Search for the cell housing the specified text and yield its (X, Y) center coordinate. 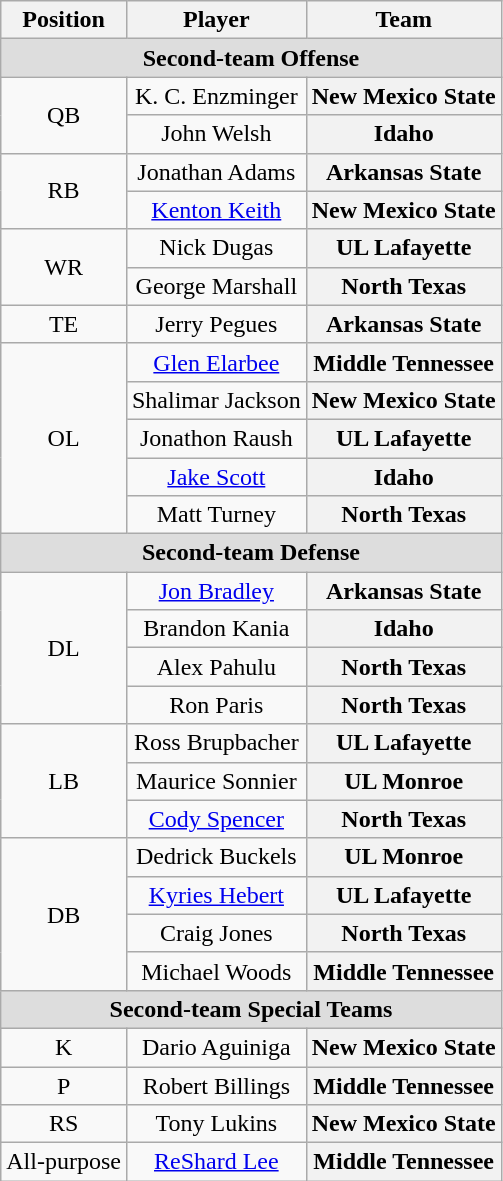
DB (64, 914)
OL (64, 438)
George Marshall (216, 286)
Ron Paris (216, 705)
Maurice Sonnier (216, 781)
RB (64, 191)
RS (64, 1124)
Kenton Keith (216, 210)
Jerry Pegues (216, 324)
ReShard Lee (216, 1162)
Team (404, 20)
Dedrick Buckels (216, 857)
Second-team Special Teams (251, 1009)
Jonathon Raush (216, 438)
Dario Aguiniga (216, 1047)
Tony Lukins (216, 1124)
Robert Billings (216, 1085)
QB (64, 115)
Brandon Kania (216, 629)
Matt Turney (216, 515)
Second-team Offense (251, 58)
Jon Bradley (216, 591)
Nick Dugas (216, 248)
Kyries Hebert (216, 895)
K. C. Enzminger (216, 96)
Michael Woods (216, 971)
Jonathan Adams (216, 172)
Shalimar Jackson (216, 400)
Alex Pahulu (216, 667)
Player (216, 20)
WR (64, 267)
LB (64, 781)
Jake Scott (216, 477)
Position (64, 20)
DL (64, 648)
John Welsh (216, 134)
All-purpose (64, 1162)
Ross Brupbacher (216, 743)
P (64, 1085)
Craig Jones (216, 933)
Second-team Defense (251, 553)
Cody Spencer (216, 819)
Glen Elarbee (216, 362)
TE (64, 324)
K (64, 1047)
